Return the (x, y) coordinate for the center point of the cell that contains the specified text.  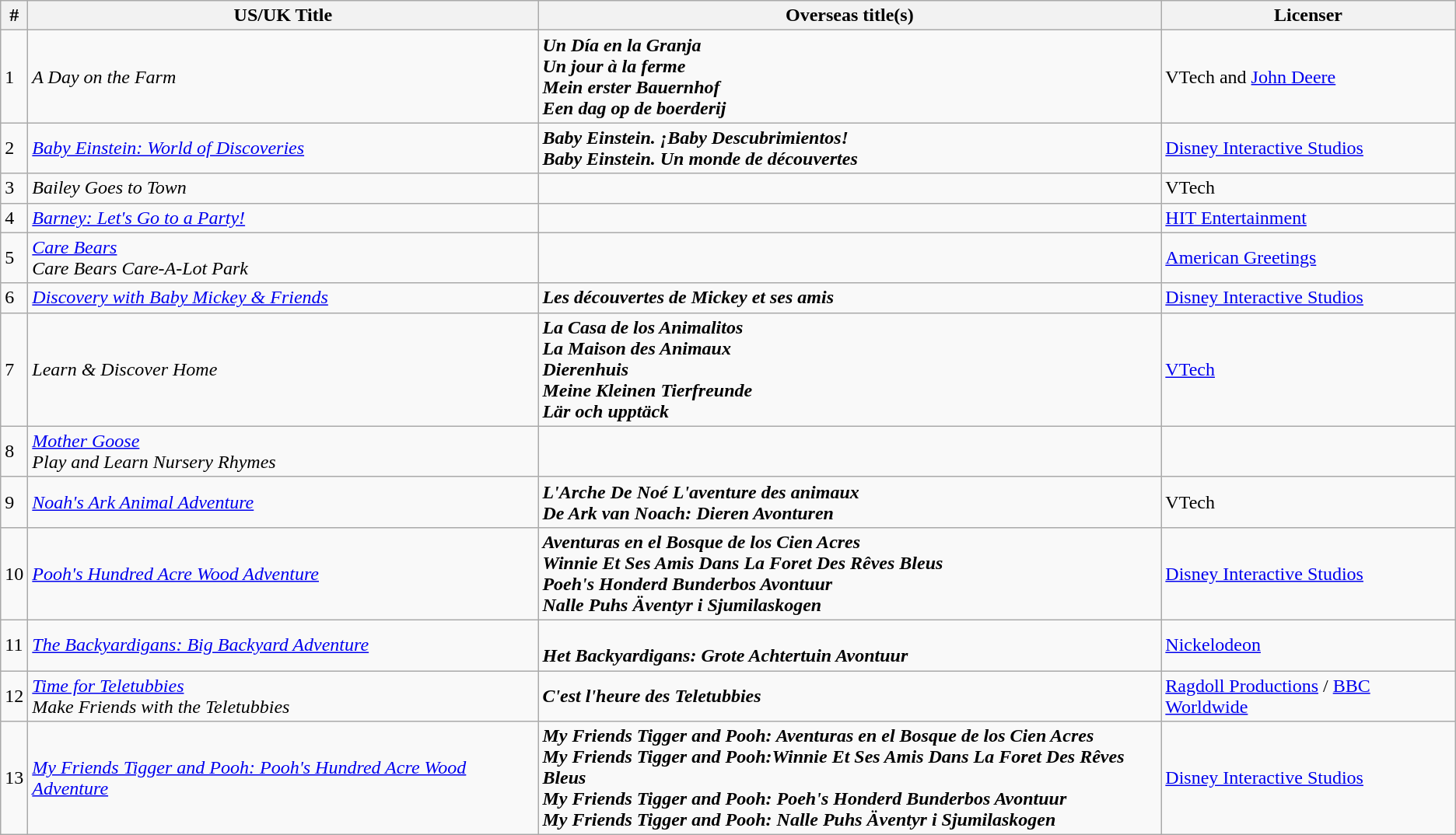
8 (14, 451)
3 (14, 188)
Noah's Ark Animal Adventure (283, 502)
7 (14, 369)
12 (14, 695)
The Backyardigans: Big Backyard Adventure (283, 645)
American Greetings (1308, 258)
5 (14, 258)
Overseas title(s) (849, 16)
10 (14, 574)
11 (14, 645)
A Day on the Farm (283, 76)
Ragdoll Productions / BBC Worldwide (1308, 695)
Barney: Let's Go to a Party! (283, 218)
Les découvertes de Mickey et ses amis (849, 298)
Time for Teletubbies Make Friends with the Teletubbies (283, 695)
My Friends Tigger and Pooh: Pooh's Hundred Acre Wood Adventure (283, 778)
# (14, 16)
Un Día en la Granja Un jour à la ferme Mein erster Bauernhof Een dag op de boerderij (849, 76)
1 (14, 76)
Care Bears Care Bears Care-A-Lot Park (283, 258)
Bailey Goes to Town (283, 188)
6 (14, 298)
Discovery with Baby Mickey & Friends (283, 298)
4 (14, 218)
Pooh's Hundred Acre Wood Adventure (283, 574)
Het Backyardigans: Grote Achtertuin Avontuur (849, 645)
VTech and John Deere (1308, 76)
9 (14, 502)
Baby Einstein: World of Discoveries (283, 148)
Baby Einstein. ¡Baby Descubrimientos! Baby Einstein. Un monde de découvertes (849, 148)
L'Arche De Noé L'aventure des animaux De Ark van Noach: Dieren Avonturen (849, 502)
C'est l'heure des Teletubbies (849, 695)
Nickelodeon (1308, 645)
US/UK Title (283, 16)
Mother Goose Play and Learn Nursery Rhymes (283, 451)
2 (14, 148)
Licenser (1308, 16)
Learn & Discover Home (283, 369)
HIT Entertainment (1308, 218)
13 (14, 778)
La Casa de los Animalitos La Maison des Animaux Dierenhuis Meine Kleinen Tierfreunde Lär och upptäck (849, 369)
